Detect which cell encompasses the target text, then output its (x, y) center coordinate. 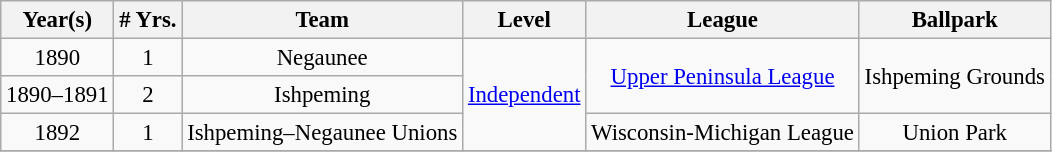
Negaunee (322, 58)
Ishpeming (322, 95)
Upper Peninsula League (722, 76)
Ishpeming Grounds (954, 76)
Wisconsin-Michigan League (722, 133)
1892 (58, 133)
2 (148, 95)
Level (524, 20)
# Yrs. (148, 20)
Union Park (954, 133)
Team (322, 20)
Ballpark (954, 20)
Ishpeming–Negaunee Unions (322, 133)
Independent (524, 96)
League (722, 20)
Year(s) (58, 20)
1890–1891 (58, 95)
1890 (58, 58)
